Provide the [x, y] coordinate of the cell's center where the given text is located.  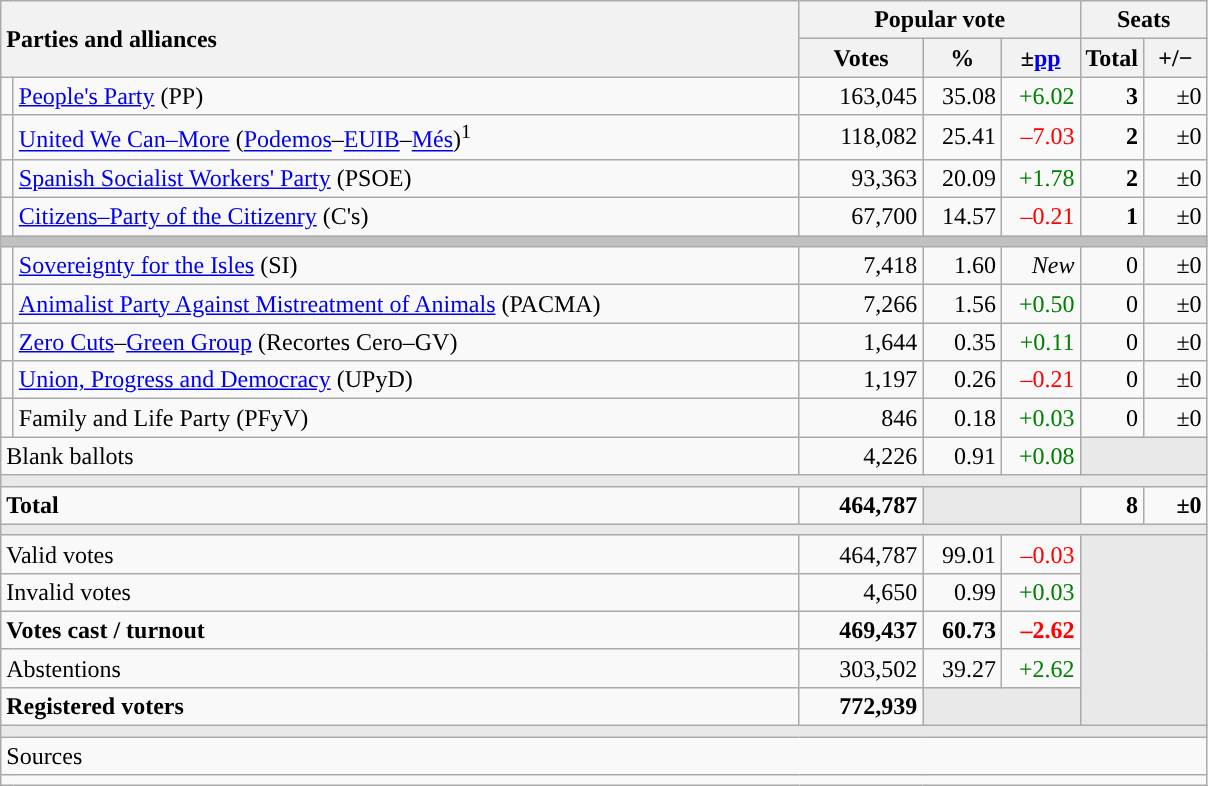
±pp [1040, 58]
Sources [604, 756]
7,418 [861, 266]
14.57 [962, 217]
Union, Progress and Democracy (UPyD) [406, 380]
118,082 [861, 138]
1 [1112, 217]
20.09 [962, 178]
+/− [1176, 58]
–2.62 [1040, 630]
93,363 [861, 178]
+1.78 [1040, 178]
60.73 [962, 630]
303,502 [861, 668]
Spanish Socialist Workers' Party (PSOE) [406, 178]
United We Can–More (Podemos–EUIB–Més)1 [406, 138]
Valid votes [400, 554]
7,266 [861, 304]
–0.03 [1040, 554]
Sovereignty for the Isles (SI) [406, 266]
Registered voters [400, 706]
Citizens–Party of the Citizenry (C's) [406, 217]
8 [1112, 505]
1,644 [861, 342]
Zero Cuts–Green Group (Recortes Cero–GV) [406, 342]
Seats [1144, 20]
Blank ballots [400, 456]
People's Party (PP) [406, 96]
–7.03 [1040, 138]
0.18 [962, 418]
% [962, 58]
Parties and alliances [400, 39]
Votes cast / turnout [400, 630]
1.60 [962, 266]
846 [861, 418]
39.27 [962, 668]
35.08 [962, 96]
+0.11 [1040, 342]
+2.62 [1040, 668]
+6.02 [1040, 96]
Votes [861, 58]
0.99 [962, 592]
1,197 [861, 380]
New [1040, 266]
469,437 [861, 630]
163,045 [861, 96]
Popular vote [940, 20]
4,226 [861, 456]
Abstentions [400, 668]
Animalist Party Against Mistreatment of Animals (PACMA) [406, 304]
Invalid votes [400, 592]
+0.50 [1040, 304]
0.26 [962, 380]
+0.08 [1040, 456]
0.35 [962, 342]
Family and Life Party (PFyV) [406, 418]
0.91 [962, 456]
3 [1112, 96]
25.41 [962, 138]
67,700 [861, 217]
1.56 [962, 304]
772,939 [861, 706]
99.01 [962, 554]
4,650 [861, 592]
